Return the (X, Y) coordinate for the center point of the cell that contains the specified text.  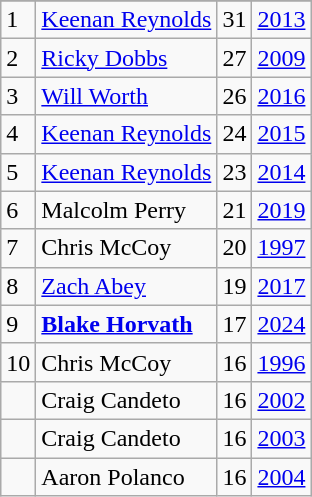
Will Worth (126, 96)
2003 (282, 438)
2002 (282, 400)
17 (234, 324)
2004 (282, 477)
2016 (282, 96)
2 (18, 58)
1996 (282, 362)
Zach Abey (126, 286)
2024 (282, 324)
6 (18, 210)
Aaron Polanco (126, 477)
Ricky Dobbs (126, 58)
2019 (282, 210)
2013 (282, 20)
1997 (282, 248)
Malcolm Perry (126, 210)
2017 (282, 286)
20 (234, 248)
5 (18, 172)
24 (234, 134)
10 (18, 362)
9 (18, 324)
8 (18, 286)
4 (18, 134)
19 (234, 286)
2015 (282, 134)
31 (234, 20)
26 (234, 96)
Blake Horvath (126, 324)
21 (234, 210)
2009 (282, 58)
2014 (282, 172)
27 (234, 58)
23 (234, 172)
7 (18, 248)
3 (18, 96)
1 (18, 20)
